Locate the cell with the specified text and output its [X, Y] center coordinate. 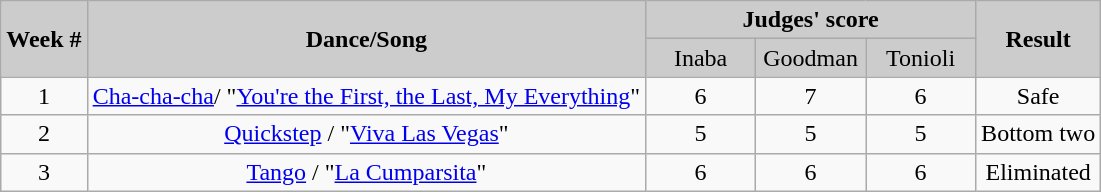
Tonioli [921, 58]
Cha-cha-cha/ "You're the First, the Last, My Everything" [366, 96]
Judges' score [811, 20]
3 [44, 172]
Result [1038, 39]
Week # [44, 39]
Quickstep / "Viva Las Vegas" [366, 134]
Tango / "La Cumparsita" [366, 172]
Dance/Song [366, 39]
1 [44, 96]
Inaba [701, 58]
2 [44, 134]
Bottom two [1038, 134]
Eliminated [1038, 172]
7 [811, 96]
Safe [1038, 96]
Goodman [811, 58]
